Extract the [X, Y] coordinate from the center of the cell holding the provided text.  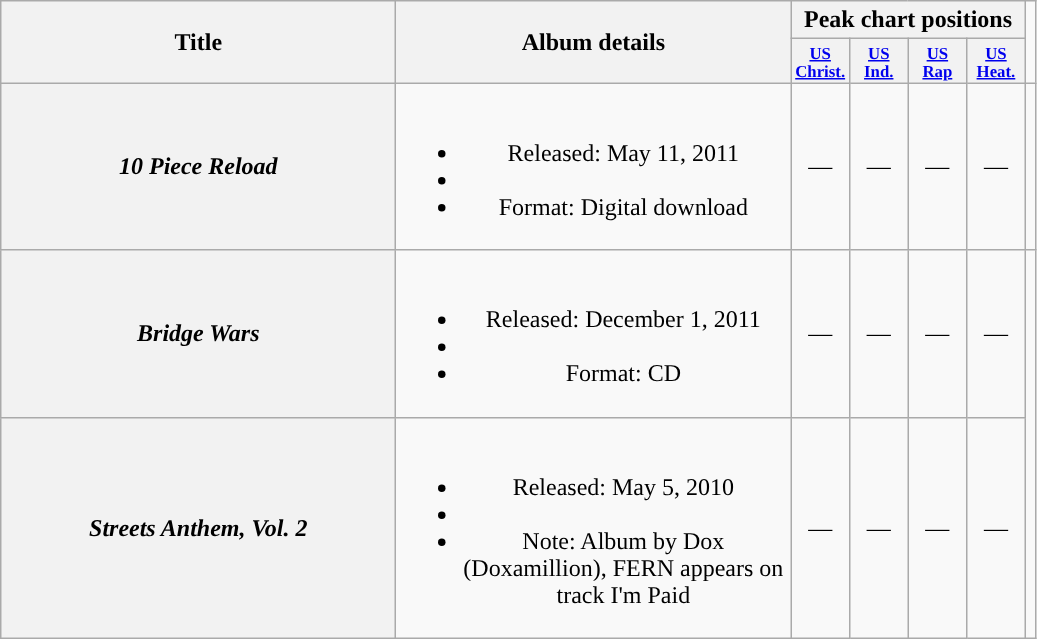
Peak chart positions [908, 20]
Released: May 5, 2010Note: Album by Dox (Doxamillion), FERN appears on track I'm Paid [594, 528]
USRap [938, 61]
Released: December 1, 2011Format: CD [594, 334]
Album details [594, 42]
Title [198, 42]
Streets Anthem, Vol. 2 [198, 528]
USChrist. [820, 61]
USInd. [878, 61]
10 Piece Reload [198, 166]
Bridge Wars [198, 334]
Released: May 11, 2011Format: Digital download [594, 166]
USHeat. [996, 61]
